Return (X, Y) of the center of cell containing provided text 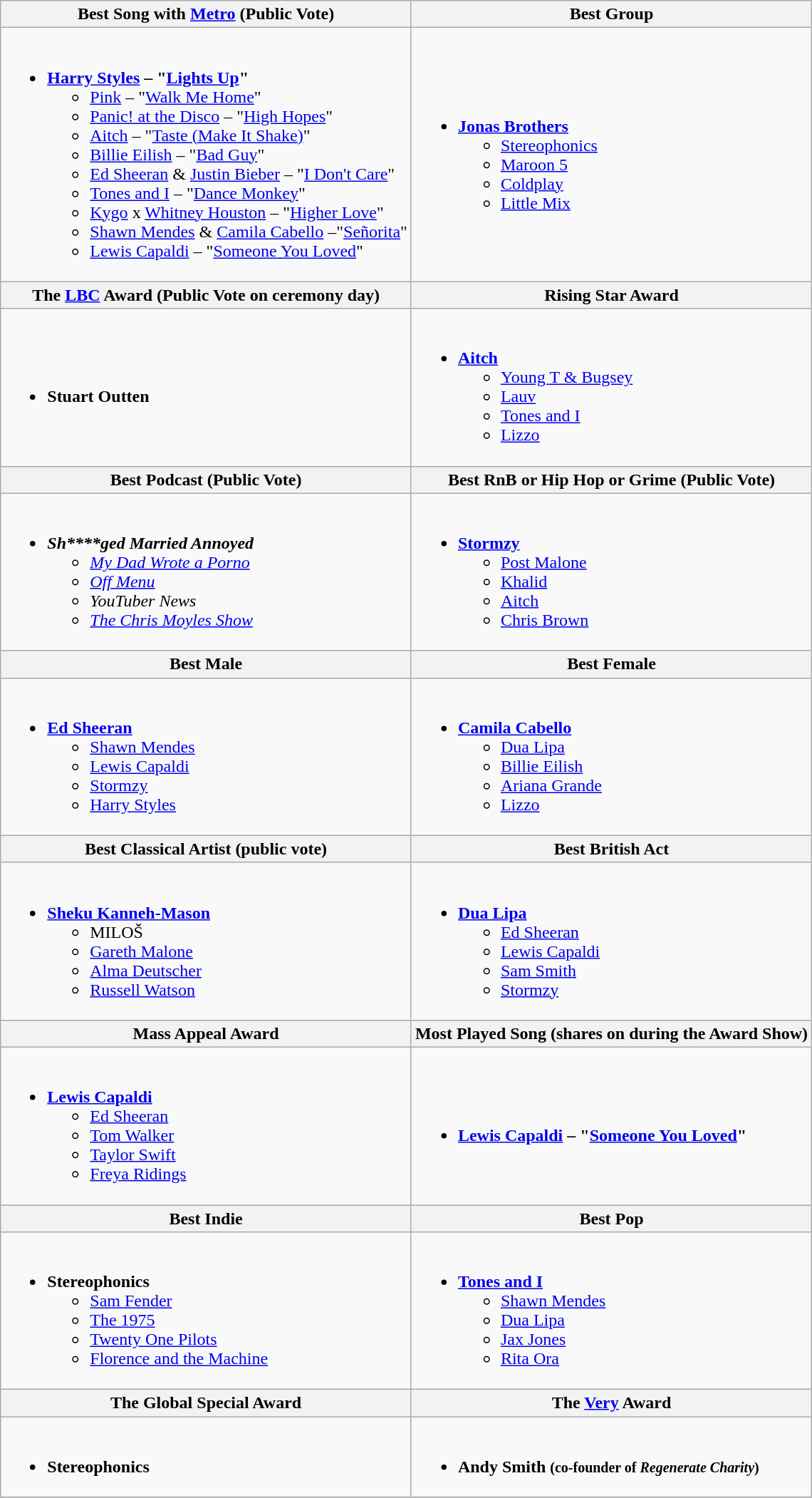
The Global Special Award (207, 1403)
Camila CabelloDua LipaBillie EilishAriana GrandeLizzo (611, 757)
Best Female (611, 664)
The LBC Award (Public Vote on ceremony day) (207, 295)
StereophonicsSam FenderThe 1975Twenty One PilotsFlorence and the Machine (207, 1311)
Sh****ged Married AnnoyedMy Dad Wrote a PornoOff MenuYouTuber NewsThe Chris Moyles Show (207, 572)
Dua LipaEd SheeranLewis CapaldiSam SmithStormzy (611, 941)
Sheku Kanneh-MasonMILOŠGareth MaloneAlma DeutscherRussell Watson (207, 941)
Lewis Capaldi – "Someone You Loved" (611, 1126)
Best RnB or Hip Hop or Grime (Public Vote) (611, 480)
Jonas BrothersStereophonicsMaroon 5ColdplayLittle Mix (611, 155)
Ed SheeranShawn MendesLewis CapaldiStormzyHarry Styles (207, 757)
Best Pop (611, 1218)
Most Played Song (shares on during the Award Show) (611, 1033)
Lewis CapaldiEd SheeranTom WalkerTaylor SwiftFreya Ridings (207, 1126)
Tones and IShawn MendesDua LipaJax JonesRita Ora (611, 1311)
AitchYoung T & BugseyLauvTones and ILizzo (611, 388)
Best Group (611, 14)
Stuart Outten (207, 388)
StormzyPost MaloneKhalidAitchChris Brown (611, 572)
Mass Appeal Award (207, 1033)
Best Classical Artist (public vote) (207, 849)
Best Song with Metro (Public Vote) (207, 14)
Best Podcast (Public Vote) (207, 480)
Best British Act (611, 849)
The Very Award (611, 1403)
Best Indie (207, 1218)
Rising Star Award (611, 295)
Andy Smith (co-founder of Regenerate Charity) (611, 1457)
Stereophonics (207, 1457)
Best Male (207, 664)
